Scan for the cell matching the given text and deliver its (x, y) coordinate at center. 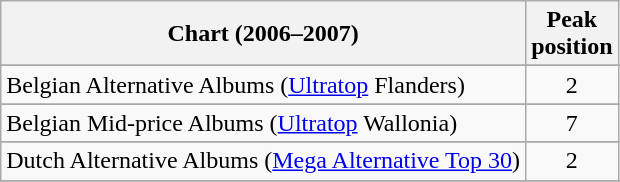
Peakposition (572, 34)
7 (572, 123)
Belgian Mid-price Albums (Ultratop Wallonia) (264, 123)
Dutch Alternative Albums (Mega Alternative Top 30) (264, 161)
Chart (2006–2007) (264, 34)
Belgian Alternative Albums (Ultratop Flanders) (264, 85)
